For the text-containing cell, return its midpoint in [x, y] coordinate format. 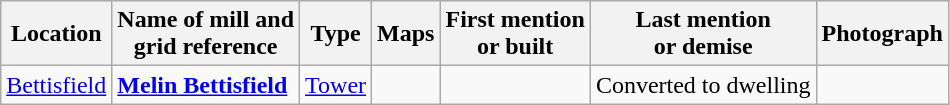
Last mention or demise [703, 34]
Photograph [882, 34]
Maps [406, 34]
First mentionor built [515, 34]
Melin Bettisfield [206, 85]
Name of mill andgrid reference [206, 34]
Type [336, 34]
Location [56, 34]
Bettisfield [56, 85]
Converted to dwelling [703, 85]
Tower [336, 85]
